Capture the cell that displays the provided text and extract its [X, Y] central coordinate. 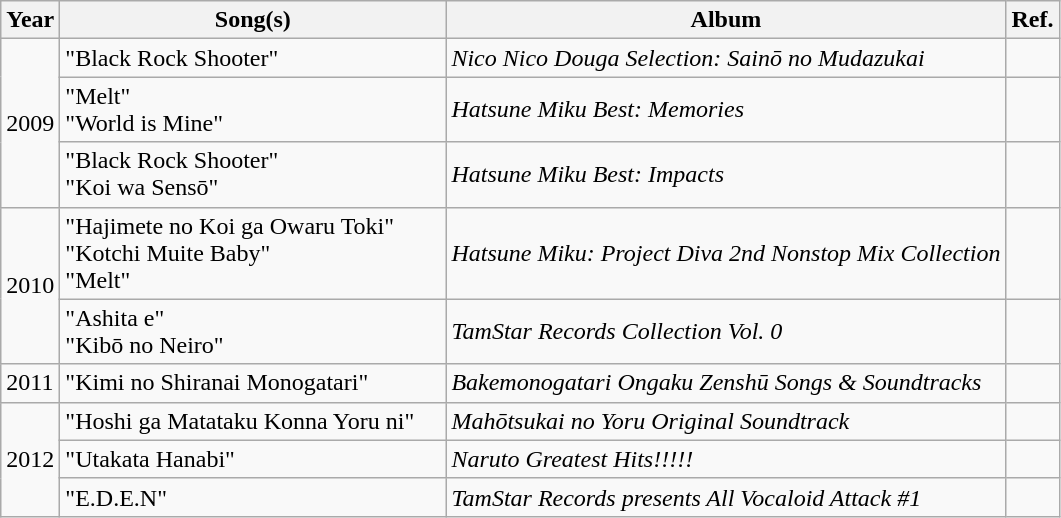
"Ashita e""Kibō no Neiro" [253, 332]
2011 [30, 383]
Hatsune Miku Best: Memories [726, 110]
"Black Rock Shooter""Koi wa Sensō" [253, 174]
"Melt""World is Mine" [253, 110]
TamStar Records Collection Vol. 0 [726, 332]
Hatsune Miku Best: Impacts [726, 174]
TamStar Records presents All Vocaloid Attack #1 [726, 497]
"Utakata Hanabi" [253, 459]
Mahōtsukai no Yoru Original Soundtrack [726, 421]
"Hajimete no Koi ga Owaru Toki""Kotchi Muite Baby""Melt" [253, 253]
2009 [30, 123]
"E.D.E.N" [253, 497]
Song(s) [253, 20]
Bakemonogatari Ongaku Zenshū Songs & Soundtracks [726, 383]
Album [726, 20]
Year [30, 20]
2010 [30, 286]
Hatsune Miku: Project Diva 2nd Nonstop Mix Collection [726, 253]
"Black Rock Shooter" [253, 58]
Nico Nico Douga Selection: Sainō no Mudazukai [726, 58]
Naruto Greatest Hits!!!!! [726, 459]
Ref. [1032, 20]
"Hoshi ga Matataku Konna Yoru ni" [253, 421]
"Kimi no Shiranai Monogatari" [253, 383]
2012 [30, 459]
